Search for the cell housing the specified text and yield its (x, y) center coordinate. 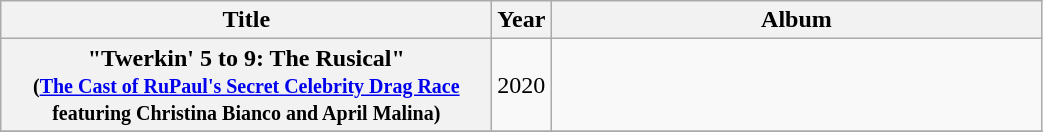
Year (522, 20)
Title (246, 20)
"Twerkin' 5 to 9: The Rusical"(The Cast of RuPaul's Secret Celebrity Drag Race featuring Christina Bianco and April Malina) (246, 85)
2020 (522, 85)
Album (796, 20)
